Detect which cell encompasses the target text, then output its [x, y] center coordinate. 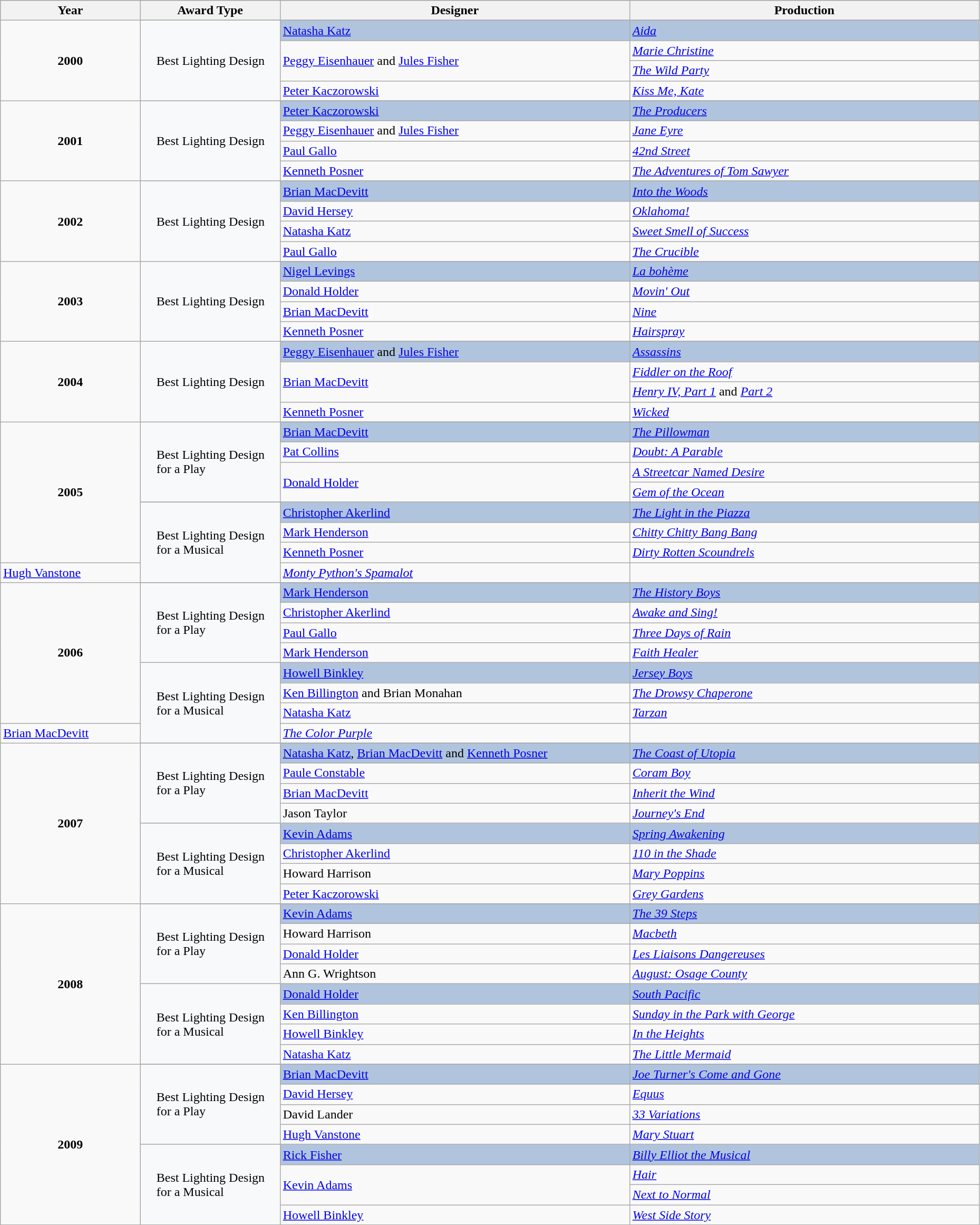
Awake and Sing! [804, 613]
Joe Turner's Come and Gone [804, 1074]
Award Type [210, 11]
Henry IV, Part 1 and Part 2 [804, 392]
Grey Gardens [804, 894]
La bohème [804, 272]
2006 [71, 653]
Tarzan [804, 713]
Spring Awakening [804, 833]
Chitty Chitty Bang Bang [804, 532]
Hair [804, 1174]
Gem of the Ocean [804, 492]
Kiss Me, Kate [804, 91]
Ann G. Wrightson [454, 974]
Faith Healer [804, 653]
The Coast of Utopia [804, 753]
Jane Eyre [804, 131]
A Streetcar Named Desire [804, 472]
Wicked [804, 412]
2002 [71, 221]
Rick Fisher [454, 1154]
Year [71, 11]
2003 [71, 302]
The History Boys [804, 593]
Inherit the Wind [804, 793]
Ken Billington and Brian Monahan [454, 693]
The Wild Party [804, 71]
Mary Poppins [804, 873]
Equus [804, 1094]
2009 [71, 1144]
Oklahoma! [804, 211]
Dirty Rotten Scoundrels [804, 552]
110 in the Shade [804, 853]
Three Days of Rain [804, 633]
The Light in the Piazza [804, 512]
Production [804, 11]
Macbeth [804, 934]
Doubt: A Parable [804, 452]
David Lander [454, 1114]
2000 [71, 61]
The 39 Steps [804, 914]
Marie Christine [804, 51]
August: Osage County [804, 974]
Jason Taylor [454, 813]
Billy Elliot the Musical [804, 1154]
Assassins [804, 352]
Ken Billington [454, 1014]
The Pillowman [804, 432]
The Drowsy Chaperone [804, 693]
Mary Stuart [804, 1134]
Coram Boy [804, 773]
Les Liaisons Dangereuses [804, 954]
2007 [71, 823]
Nine [804, 312]
Journey's End [804, 813]
The Adventures of Tom Sawyer [804, 171]
Aida [804, 31]
The Color Purple [454, 733]
Hairspray [804, 332]
In the Heights [804, 1034]
The Producers [804, 111]
Paule Constable [454, 773]
Designer [454, 11]
Monty Python's Spamalot [454, 572]
South Pacific [804, 994]
Into the Woods [804, 191]
Natasha Katz, Brian MacDevitt and Kenneth Posner [454, 753]
Fiddler on the Roof [804, 372]
2001 [71, 141]
Jersey Boys [804, 673]
Movin' Out [804, 292]
The Little Mermaid [804, 1054]
Nigel Levings [454, 272]
Sunday in the Park with George [804, 1014]
Sweet Smell of Success [804, 231]
2005 [71, 492]
42nd Street [804, 151]
33 Variations [804, 1114]
Next to Normal [804, 1194]
2008 [71, 984]
Pat Collins [454, 452]
The Crucible [804, 252]
West Side Story [804, 1214]
2004 [71, 382]
